Search for the cell housing the specified text and yield its (x, y) center coordinate. 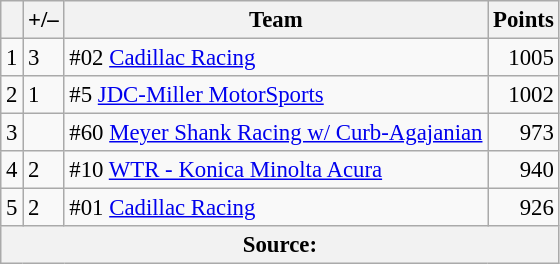
+/– (44, 20)
#01 Cadillac Racing (276, 208)
1002 (524, 95)
926 (524, 208)
#5 JDC-Miller MotorSports (276, 95)
#02 Cadillac Racing (276, 58)
#10 WTR - Konica Minolta Acura (276, 170)
Source: (280, 245)
940 (524, 170)
Team (276, 20)
#60 Meyer Shank Racing w/ Curb-Agajanian (276, 133)
5 (12, 208)
4 (12, 170)
973 (524, 133)
1005 (524, 58)
Points (524, 20)
